Extract the (X, Y) coordinate from the center of the cell holding the provided text.  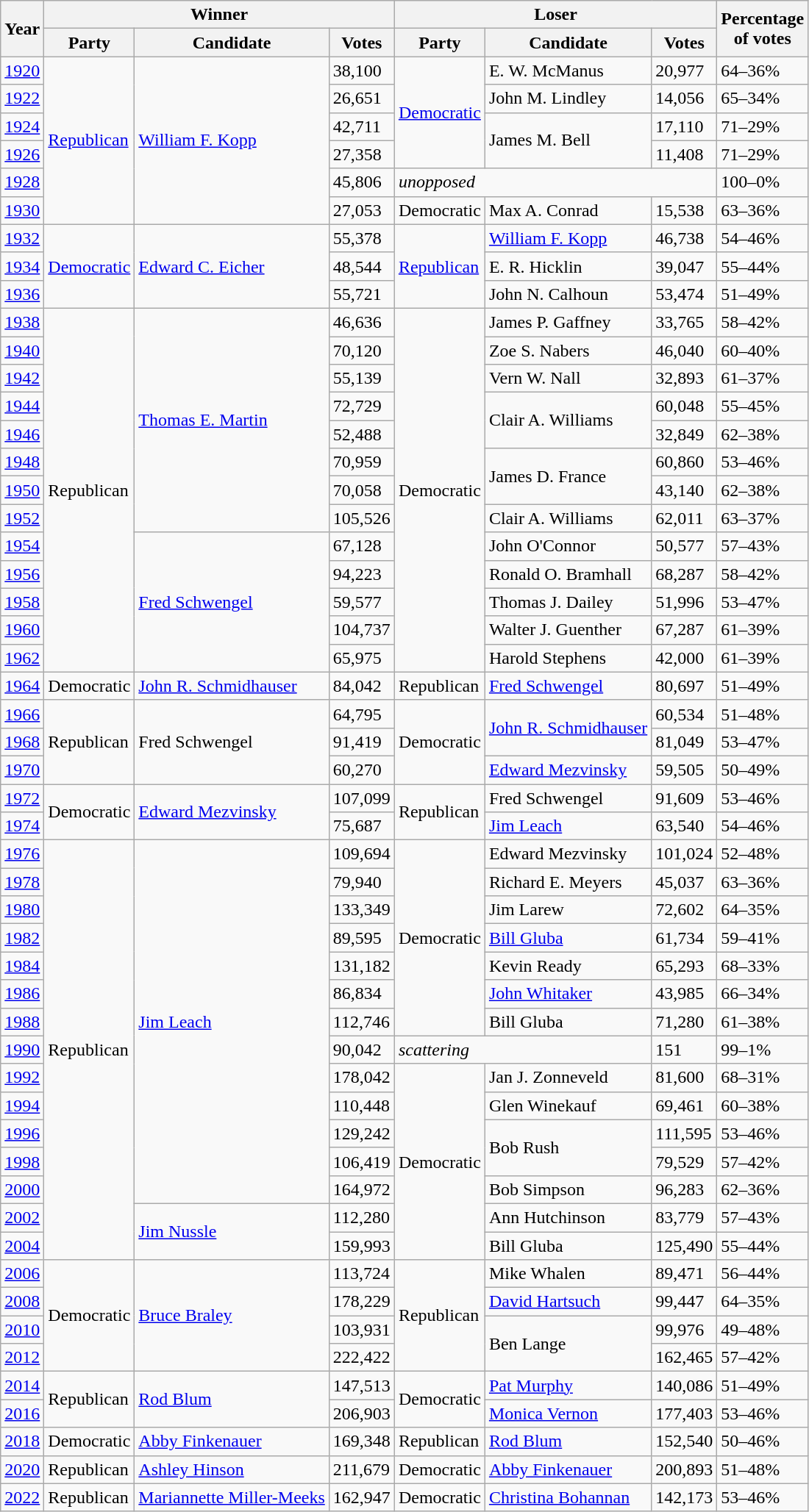
Jan J. Zonneveld (568, 1078)
2010 (22, 1330)
John O'Connor (568, 546)
50–46% (763, 1441)
Christina Bohannan (568, 1497)
62–36% (763, 1189)
48,544 (362, 266)
1944 (22, 406)
106,419 (362, 1161)
200,893 (684, 1469)
133,349 (362, 910)
55,139 (362, 379)
83,779 (684, 1217)
1946 (22, 434)
1924 (22, 126)
1952 (22, 518)
70,058 (362, 490)
43,140 (684, 490)
111,595 (684, 1133)
1930 (22, 210)
2012 (22, 1358)
1936 (22, 294)
Walter J. Guenther (568, 630)
59–41% (763, 938)
Vern W. Nall (568, 379)
100–0% (763, 182)
1974 (22, 826)
62,011 (684, 518)
38,100 (362, 71)
Mike Whalen (568, 1274)
81,049 (684, 742)
147,513 (362, 1386)
52,488 (362, 434)
1928 (22, 182)
E. W. McManus (568, 71)
14,056 (684, 98)
71,280 (684, 1022)
1962 (22, 658)
45,806 (362, 182)
55–45% (763, 406)
142,173 (684, 1497)
222,422 (362, 1358)
1942 (22, 379)
Loser (555, 15)
56–44% (763, 1274)
1940 (22, 351)
20,977 (684, 71)
Ann Hutchinson (568, 1217)
Harold Stephens (568, 658)
46,040 (684, 351)
60,048 (684, 406)
211,679 (362, 1469)
65,293 (684, 966)
1994 (22, 1106)
70,959 (362, 462)
32,849 (684, 434)
60,534 (684, 714)
151 (684, 1050)
60,860 (684, 462)
55,378 (362, 238)
1964 (22, 686)
75,687 (362, 826)
60,270 (362, 770)
Zoe S. Nabers (568, 351)
1932 (22, 238)
107,099 (362, 798)
James M. Bell (568, 140)
104,737 (362, 630)
2008 (22, 1302)
1960 (22, 630)
1982 (22, 938)
72,729 (362, 406)
1948 (22, 462)
42,711 (362, 126)
79,940 (362, 882)
99–1% (763, 1050)
105,526 (362, 518)
42,000 (684, 658)
Richard E. Meyers (568, 882)
79,529 (684, 1161)
27,053 (362, 210)
Jim Nussle (232, 1231)
68,287 (684, 574)
59,505 (684, 770)
John N. Calhoun (568, 294)
1922 (22, 98)
scattering (522, 1050)
1996 (22, 1133)
61–37% (763, 379)
17,110 (684, 126)
99,976 (684, 1330)
Bruce Braley (232, 1316)
James D. France (568, 476)
2004 (22, 1246)
2014 (22, 1386)
164,972 (362, 1189)
178,042 (362, 1078)
Jim Larew (568, 910)
86,834 (362, 994)
Ronald O. Bramhall (568, 574)
60–40% (763, 351)
32,893 (684, 379)
72,602 (684, 910)
2016 (22, 1414)
80,697 (684, 686)
101,024 (684, 854)
2000 (22, 1189)
Percentageof votes (763, 29)
162,947 (362, 1497)
64,795 (362, 714)
68–33% (763, 966)
Year (22, 29)
unopposed (555, 182)
Kevin Ready (568, 966)
Glen Winekauf (568, 1106)
110,448 (362, 1106)
206,903 (362, 1414)
113,724 (362, 1274)
1988 (22, 1022)
178,229 (362, 1302)
129,242 (362, 1133)
169,348 (362, 1441)
140,086 (684, 1386)
1956 (22, 574)
Bob Simpson (568, 1189)
61,734 (684, 938)
50,577 (684, 546)
152,540 (684, 1441)
45,037 (684, 882)
Max A. Conrad (568, 210)
94,223 (362, 574)
53,474 (684, 294)
69,461 (684, 1106)
Ashley Hinson (232, 1469)
1972 (22, 798)
52–48% (763, 854)
Bob Rush (568, 1147)
55,721 (362, 294)
63–37% (763, 518)
Thomas J. Dailey (568, 602)
1980 (22, 910)
60–38% (763, 1106)
27,358 (362, 154)
89,471 (684, 1274)
67,128 (362, 546)
51,996 (684, 602)
Pat Murphy (568, 1386)
1966 (22, 714)
89,595 (362, 938)
49–48% (763, 1330)
65,975 (362, 658)
33,765 (684, 322)
43,985 (684, 994)
68–31% (763, 1078)
91,609 (684, 798)
61–38% (763, 1022)
David Hartsuch (568, 1302)
50–49% (763, 770)
1986 (22, 994)
64–36% (763, 71)
1978 (22, 882)
26,651 (362, 98)
59,577 (362, 602)
63,540 (684, 826)
96,283 (684, 1189)
1984 (22, 966)
Monica Vernon (568, 1414)
John M. Lindley (568, 98)
125,490 (684, 1246)
162,465 (684, 1358)
2002 (22, 1217)
46,738 (684, 238)
103,931 (362, 1330)
1926 (22, 154)
1954 (22, 546)
1934 (22, 266)
2020 (22, 1469)
Ben Lange (568, 1344)
159,993 (362, 1246)
Thomas E. Martin (232, 420)
1990 (22, 1050)
70,120 (362, 351)
1950 (22, 490)
90,042 (362, 1050)
11,408 (684, 154)
109,694 (362, 854)
131,182 (362, 966)
Edward C. Eicher (232, 266)
1968 (22, 742)
Mariannette Miller-Meeks (232, 1497)
112,280 (362, 1217)
1920 (22, 71)
39,047 (684, 266)
81,600 (684, 1078)
1970 (22, 770)
1958 (22, 602)
John Whitaker (568, 994)
112,746 (362, 1022)
1992 (22, 1078)
2022 (22, 1497)
177,403 (684, 1414)
66–34% (763, 994)
2006 (22, 1274)
46,636 (362, 322)
65–34% (763, 98)
Winner (219, 15)
2018 (22, 1441)
1998 (22, 1161)
15,538 (684, 210)
84,042 (362, 686)
99,447 (684, 1302)
1938 (22, 322)
1976 (22, 854)
James P. Gaffney (568, 322)
67,287 (684, 630)
91,419 (362, 742)
E. R. Hicklin (568, 266)
